Determine the (X, Y) coordinate at the center of the cell enclosing the given text.  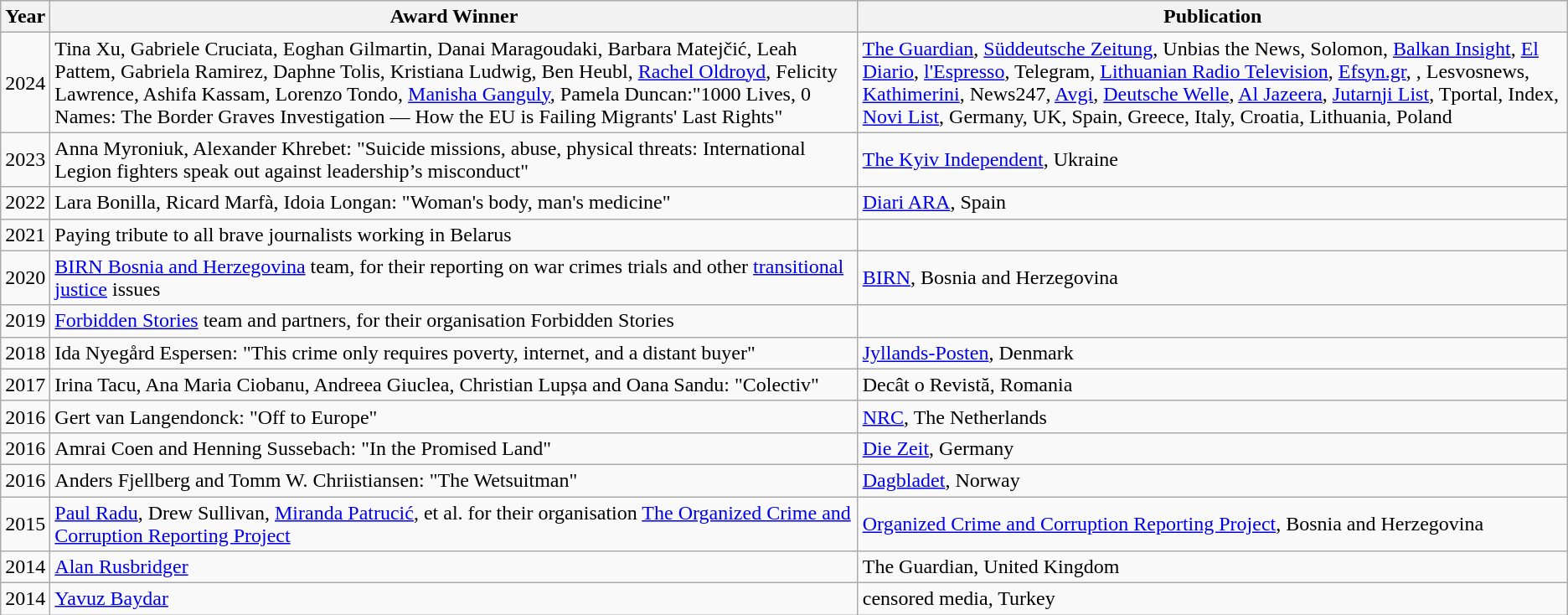
The Guardian, United Kingdom (1213, 567)
2022 (25, 203)
Irina Tacu, Ana Maria Ciobanu, Andreea Giuclea, Christian Lupșa and Oana Sandu: "Colectiv" (454, 385)
2024 (25, 82)
Decât o Revistă, Romania (1213, 385)
2018 (25, 353)
NRC, The Netherlands (1213, 416)
Year (25, 17)
2023 (25, 159)
Publication (1213, 17)
2017 (25, 385)
Yavuz Baydar (454, 599)
Alan Rusbridger (454, 567)
Organized Crime and Corruption Reporting Project, Bosnia and Herzegovina (1213, 523)
The Kyiv Independent, Ukraine (1213, 159)
Gert van Langendonck: "Off to Europe" (454, 416)
Paul Radu, Drew Sullivan, Miranda Patrucić, et al. for their organisation The Organized Crime and Corruption Reporting Project (454, 523)
BIRN Bosnia and Herzegovina team, for their reporting on war crimes trials and other transitional justice issues (454, 278)
Amrai Coen and Henning Sussebach: "In the Promised Land" (454, 448)
censored media, Turkey (1213, 599)
2019 (25, 321)
2020 (25, 278)
Dagbladet, Norway (1213, 480)
Lara Bonilla, Ricard Marfà, Idoia Longan: "Woman's body, man's medicine" (454, 203)
2021 (25, 235)
Ida Nyegård Espersen: "This crime only requires poverty, internet, and a distant buyer" (454, 353)
Anders Fjellberg and Tomm W. Chriistiansen: "The Wetsuitman" (454, 480)
Die Zeit, Germany (1213, 448)
Forbidden Stories team and partners, for their organisation Forbidden Stories (454, 321)
Paying tribute to all brave journalists working in Belarus (454, 235)
BIRN, Bosnia and Herzegovina (1213, 278)
Diari ARA, Spain (1213, 203)
Jyllands-Posten, Denmark (1213, 353)
Award Winner (454, 17)
2015 (25, 523)
